Extract the [X, Y] coordinate from the center of the cell holding the provided text.  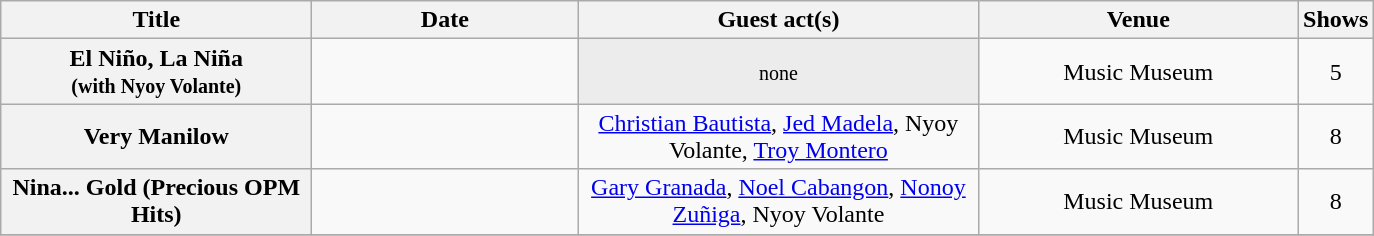
Date [445, 20]
Venue [1138, 20]
Shows [1336, 20]
Very Manilow [156, 136]
none [778, 72]
El Niño, La Niña(with Nyoy Volante) [156, 72]
Nina... Gold (Precious OPM Hits) [156, 202]
Christian Bautista, Jed Madela, Nyoy Volante, Troy Montero [778, 136]
Guest act(s) [778, 20]
Gary Granada, Noel Cabangon, Nonoy Zuñiga, Nyoy Volante [778, 202]
Title [156, 20]
5 [1336, 72]
